Search for the cell housing the specified text and yield its [X, Y] center coordinate. 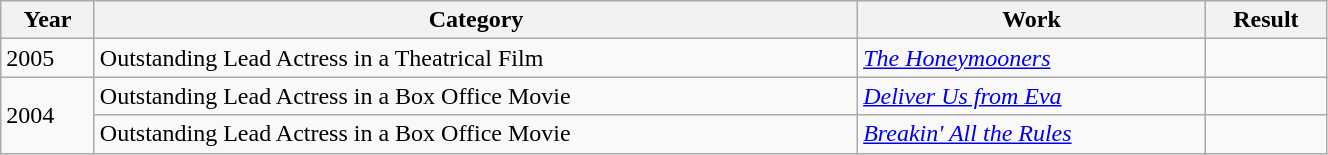
The Honeymooners [1032, 58]
Breakin' All the Rules [1032, 134]
Deliver Us from Eva [1032, 96]
Outstanding Lead Actress in a Theatrical Film [476, 58]
2004 [48, 115]
2005 [48, 58]
Result [1266, 20]
Year [48, 20]
Work [1032, 20]
Category [476, 20]
